Extract the [X, Y] coordinate from the center of the cell holding the provided text.  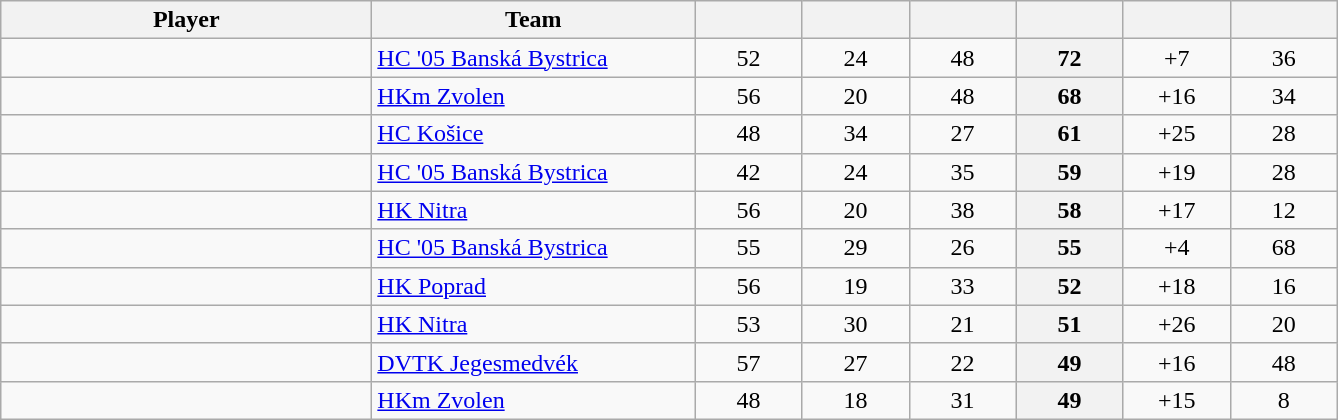
+19 [1176, 172]
36 [1284, 58]
61 [1070, 134]
26 [962, 248]
+17 [1176, 210]
53 [748, 324]
8 [1284, 400]
16 [1284, 286]
19 [856, 286]
+7 [1176, 58]
HC Košice [534, 134]
18 [856, 400]
21 [962, 324]
51 [1070, 324]
42 [748, 172]
+4 [1176, 248]
HK Poprad [534, 286]
12 [1284, 210]
22 [962, 362]
58 [1070, 210]
35 [962, 172]
59 [1070, 172]
+18 [1176, 286]
57 [748, 362]
72 [1070, 58]
+25 [1176, 134]
Player [186, 20]
+15 [1176, 400]
Team [534, 20]
38 [962, 210]
31 [962, 400]
DVTK Jegesmedvék [534, 362]
33 [962, 286]
29 [856, 248]
+26 [1176, 324]
30 [856, 324]
